Search for the cell housing the specified text and yield its [X, Y] center coordinate. 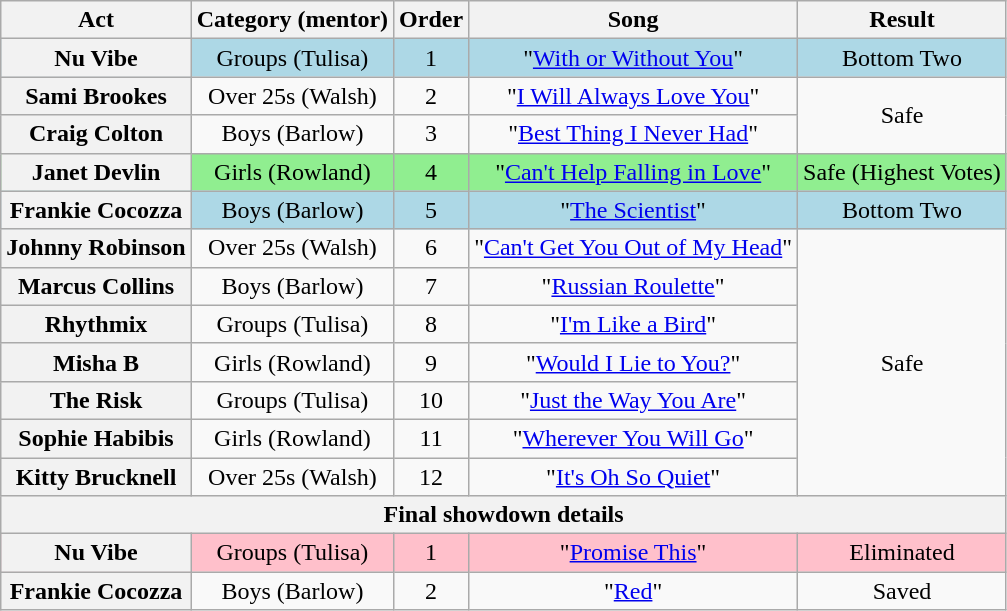
"Just the Way You Are" [634, 400]
Marcus Collins [96, 286]
10 [432, 400]
Johnny Robinson [96, 248]
Sophie Habibis [96, 438]
Song [634, 20]
"Would I Lie to You?" [634, 362]
7 [432, 286]
11 [432, 438]
"Promise This" [634, 553]
Kitty Brucknell [96, 477]
Safe (Highest Votes) [902, 172]
9 [432, 362]
Eliminated [902, 553]
"With or Without You" [634, 58]
Order [432, 20]
5 [432, 210]
Category (mentor) [292, 20]
"It's Oh So Quiet" [634, 477]
The Risk [96, 400]
8 [432, 324]
"Wherever You Will Go" [634, 438]
Janet Devlin [96, 172]
"I'm Like a Bird" [634, 324]
3 [432, 134]
Act [96, 20]
"Russian Roulette" [634, 286]
Saved [902, 591]
12 [432, 477]
"Can't Get You Out of My Head" [634, 248]
Sami Brookes [96, 96]
4 [432, 172]
Result [902, 20]
6 [432, 248]
Rhythmix [96, 324]
Craig Colton [96, 134]
"Red" [634, 591]
"I Will Always Love You" [634, 96]
"Can't Help Falling in Love" [634, 172]
Misha B [96, 362]
Final showdown details [504, 515]
"The Scientist" [634, 210]
"Best Thing I Never Had" [634, 134]
